Detect which cell encompasses the target text, then output its (X, Y) center coordinate. 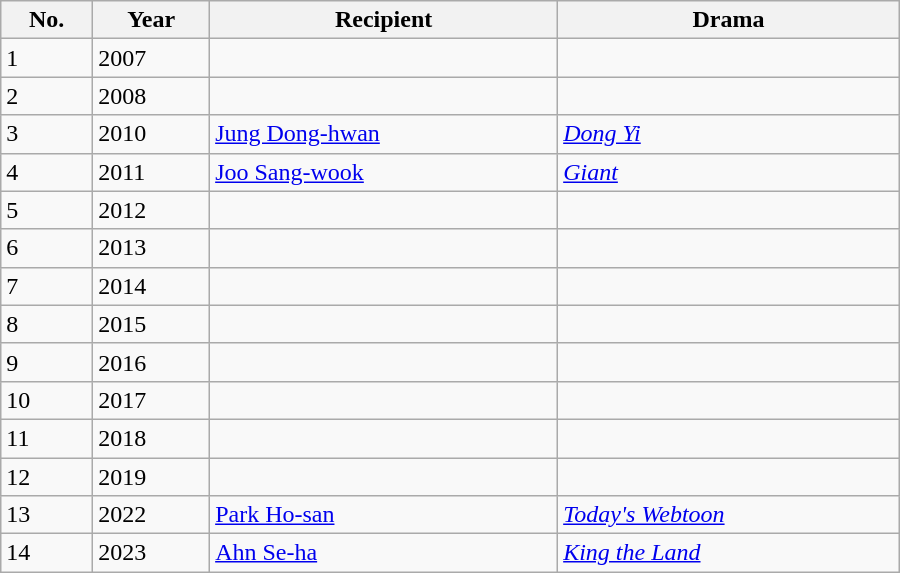
2019 (152, 477)
Dong Yi (729, 134)
Drama (729, 20)
Recipient (384, 20)
2017 (152, 400)
2023 (152, 553)
10 (47, 400)
King the Land (729, 553)
4 (47, 172)
Joo Sang-wook (384, 172)
2010 (152, 134)
2007 (152, 58)
11 (47, 438)
Today's Webtoon (729, 515)
2012 (152, 210)
13 (47, 515)
1 (47, 58)
14 (47, 553)
3 (47, 134)
2014 (152, 286)
7 (47, 286)
2022 (152, 515)
2 (47, 96)
2016 (152, 362)
Ahn Se-ha (384, 553)
2008 (152, 96)
8 (47, 324)
2018 (152, 438)
No. (47, 20)
2015 (152, 324)
6 (47, 248)
Year (152, 20)
Giant (729, 172)
Park Ho-san (384, 515)
12 (47, 477)
9 (47, 362)
2011 (152, 172)
5 (47, 210)
Jung Dong-hwan (384, 134)
2013 (152, 248)
